Provide the [X, Y] coordinate of the cell's center where the given text is located.  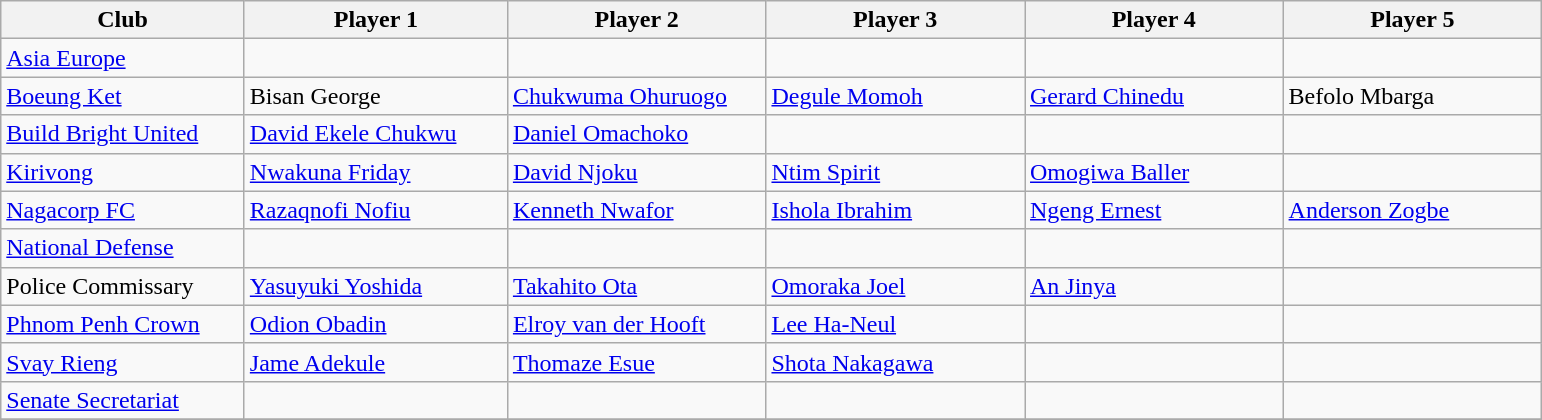
Ntim Spirit [896, 172]
Police Commissary [123, 286]
Build Bright United [123, 134]
Shota Nakagawa [896, 362]
Thomaze Esue [636, 362]
Player 5 [1412, 20]
Player 2 [636, 20]
An Jinya [1154, 286]
Lee Ha-Neul [896, 324]
Daniel Omachoko [636, 134]
Svay Rieng [123, 362]
Jame Adekule [376, 362]
Club [123, 20]
Degule Momoh [896, 96]
Bisan George [376, 96]
Takahito Ota [636, 286]
Gerard Chinedu [1154, 96]
Odion Obadin [376, 324]
Nagacorp FC [123, 210]
Player 4 [1154, 20]
Befolo Mbarga [1412, 96]
Omoraka Joel [896, 286]
National Defense [123, 248]
Senate Secretariat [123, 400]
Razaqnofi Nofiu [376, 210]
Ishola Ibrahim [896, 210]
David Ekele Chukwu [376, 134]
Asia Europe [123, 58]
Nwakuna Friday [376, 172]
Boeung Ket [123, 96]
Player 3 [896, 20]
Phnom Penh Crown [123, 324]
Chukwuma Ohuruogo [636, 96]
Elroy van der Hooft [636, 324]
Omogiwa Baller [1154, 172]
Kirivong [123, 172]
Yasuyuki Yoshida [376, 286]
Player 1 [376, 20]
David Njoku [636, 172]
Ngeng Ernest [1154, 210]
Kenneth Nwafor [636, 210]
Anderson Zogbe [1412, 210]
